Return (x, y) of the center of cell containing provided text 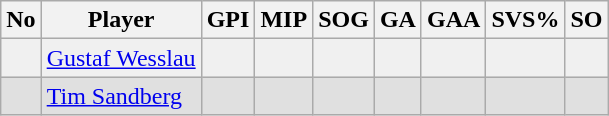
SO (586, 20)
MIP (284, 20)
SOG (344, 20)
GAA (453, 20)
GPI (228, 20)
GA (398, 20)
Player (121, 20)
SVS% (526, 20)
No (21, 20)
Tim Sandberg (121, 96)
Gustaf Wesslau (121, 58)
